Identify which cell holds the provided text, then report its [x, y] central coordinate. 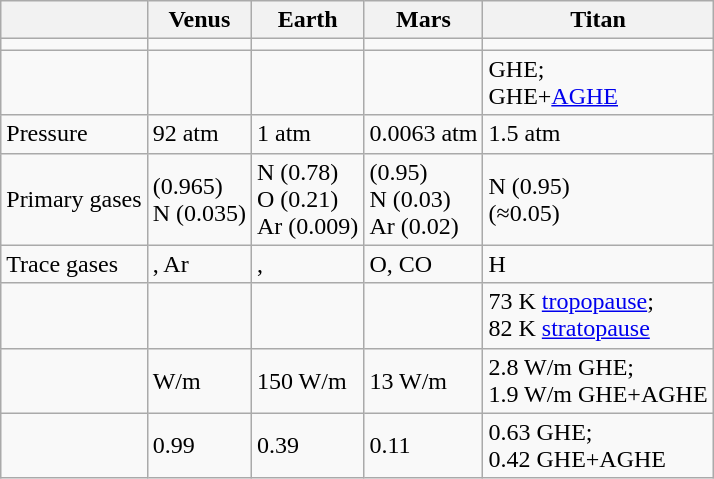
Venus [199, 20]
Mars [424, 20]
Titan [598, 20]
, [308, 264]
, Ar [199, 264]
(0.95)N (0.03)Ar (0.02) [424, 199]
Earth [308, 20]
0.11 [424, 446]
Pressure [74, 134]
Trace gases [74, 264]
2.8 W/m GHE; 1.9 W/m GHE+AGHE [598, 380]
13 W/m [424, 380]
92 atm [199, 134]
GHE; GHE+AGHE [598, 82]
73 K tropopause; 82 K stratopause [598, 316]
W/m [199, 380]
0.63 GHE; 0.42 GHE+AGHE [598, 446]
N (0.78) O (0.21)Ar (0.009) [308, 199]
O, CO [424, 264]
N (0.95) (≈0.05) [598, 199]
150 W/m [308, 380]
1 atm [308, 134]
0.99 [199, 446]
1.5 atm [598, 134]
(0.965) N (0.035) [199, 199]
H [598, 264]
0.39 [308, 446]
Primary gases [74, 199]
0.0063 atm [424, 134]
